Scan for the cell matching the given text and deliver its (X, Y) coordinate at center. 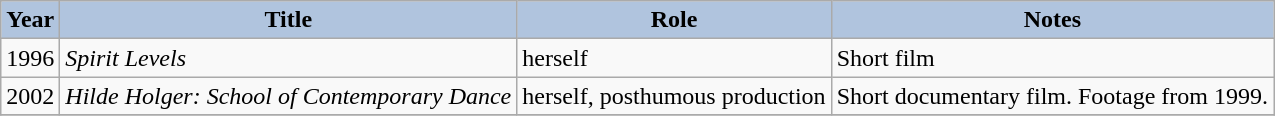
Notes (1052, 20)
herself, posthumous production (674, 96)
1996 (30, 58)
2002 (30, 96)
Spirit Levels (288, 58)
Short film (1052, 58)
Hilde Holger: School of Contemporary Dance (288, 96)
Role (674, 20)
Title (288, 20)
herself (674, 58)
Year (30, 20)
Short documentary film. Footage from 1999. (1052, 96)
